For the text-containing cell, return its midpoint in (X, Y) coordinate format. 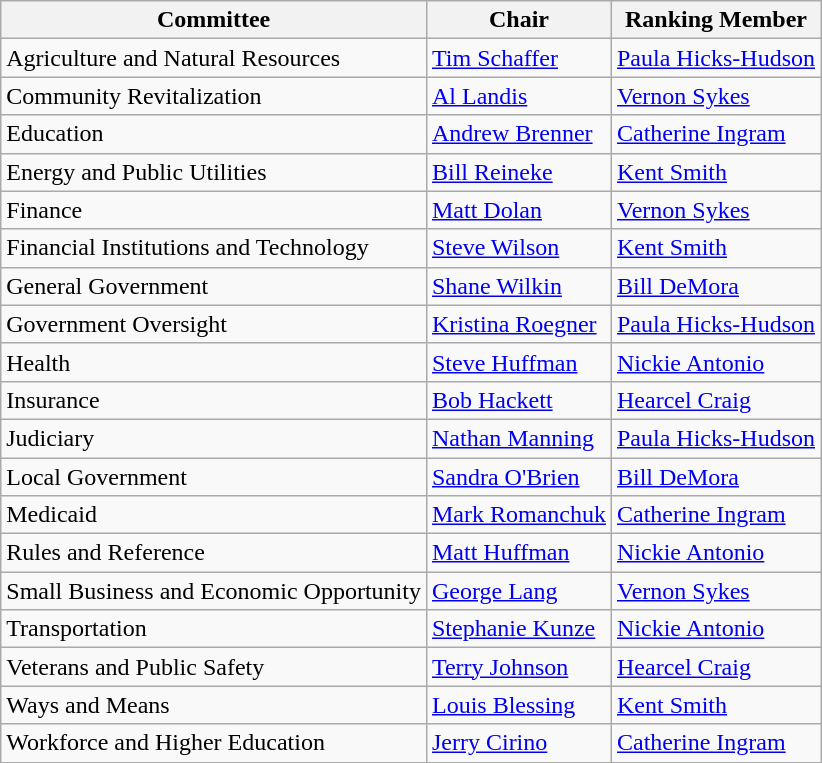
Bill Reineke (518, 172)
Agriculture and Natural Resources (214, 58)
Committee (214, 20)
Health (214, 362)
Shane Wilkin (518, 286)
Insurance (214, 400)
Medicaid (214, 515)
Chair (518, 20)
Education (214, 134)
Ranking Member (716, 20)
Judiciary (214, 438)
Steve Huffman (518, 362)
Finance (214, 210)
General Government (214, 286)
Andrew Brenner (518, 134)
Transportation (214, 629)
Rules and Reference (214, 553)
Community Revitalization (214, 96)
Bob Hackett (518, 400)
Jerry Cirino (518, 743)
Sandra O'Brien (518, 477)
Workforce and Higher Education (214, 743)
Nathan Manning (518, 438)
Veterans and Public Safety (214, 667)
George Lang (518, 591)
Kristina Roegner (518, 324)
Matt Huffman (518, 553)
Stephanie Kunze (518, 629)
Matt Dolan (518, 210)
Financial Institutions and Technology (214, 248)
Tim Schaffer (518, 58)
Terry Johnson (518, 667)
Local Government (214, 477)
Energy and Public Utilities (214, 172)
Louis Blessing (518, 705)
Al Landis (518, 96)
Small Business and Economic Opportunity (214, 591)
Mark Romanchuk (518, 515)
Government Oversight (214, 324)
Steve Wilson (518, 248)
Ways and Means (214, 705)
